Return (X, Y) of the center of cell containing provided text 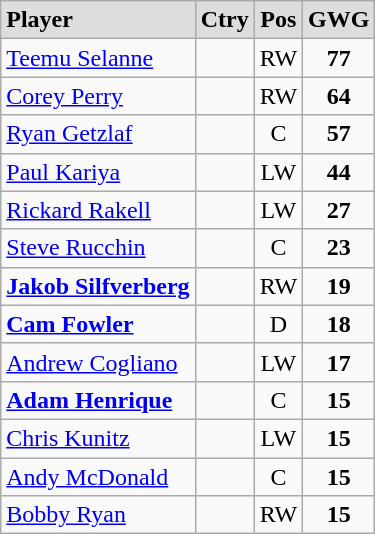
Adam Henrique (98, 400)
17 (339, 362)
Jakob Silfverberg (98, 286)
Cam Fowler (98, 324)
Andy McDonald (98, 477)
19 (339, 286)
D (278, 324)
Andrew Cogliano (98, 362)
Ctry (224, 20)
57 (339, 134)
Paul Kariya (98, 172)
64 (339, 96)
Bobby Ryan (98, 515)
Teemu Selanne (98, 58)
18 (339, 324)
77 (339, 58)
23 (339, 248)
Ryan Getzlaf (98, 134)
27 (339, 210)
GWG (339, 20)
Chris Kunitz (98, 438)
Corey Perry (98, 96)
Player (98, 20)
44 (339, 172)
Pos (278, 20)
Rickard Rakell (98, 210)
Steve Rucchin (98, 248)
